Scan for the cell matching the given text and deliver its (X, Y) coordinate at center. 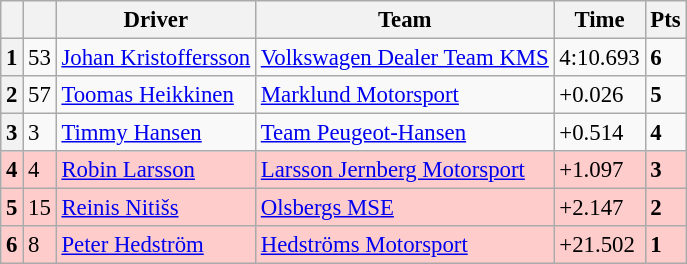
Robin Larsson (156, 170)
+21.502 (600, 245)
Olsbergs MSE (404, 208)
Pts (666, 20)
Driver (156, 20)
+0.026 (600, 95)
Hedströms Motorsport (404, 245)
Toomas Heikkinen (156, 95)
Reinis Nitišs (156, 208)
57 (40, 95)
53 (40, 58)
Johan Kristoffersson (156, 58)
8 (40, 245)
15 (40, 208)
Marklund Motorsport (404, 95)
+0.514 (600, 133)
Time (600, 20)
+2.147 (600, 208)
4:10.693 (600, 58)
Volkswagen Dealer Team KMS (404, 58)
Larsson Jernberg Motorsport (404, 170)
Peter Hedström (156, 245)
Team (404, 20)
Team Peugeot-Hansen (404, 133)
Timmy Hansen (156, 133)
+1.097 (600, 170)
